Return [X, Y] of the center of cell containing provided text 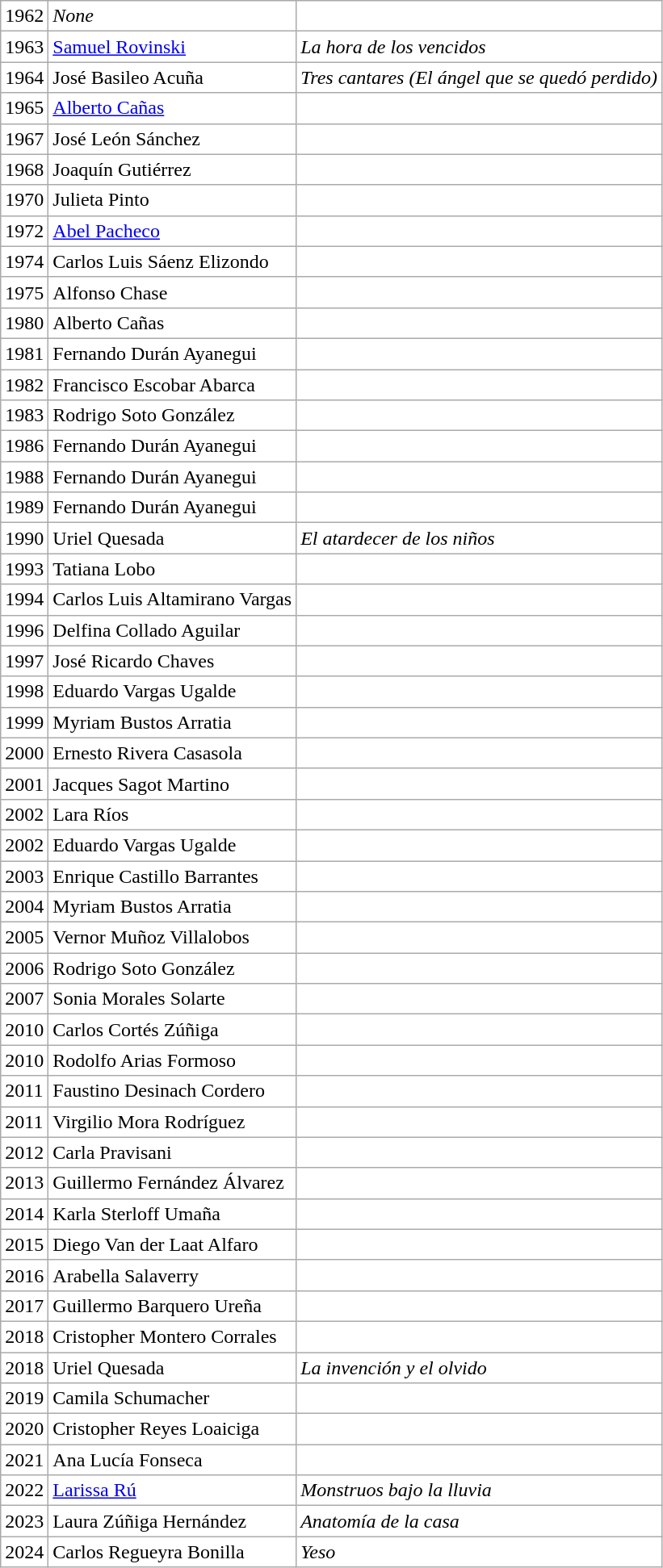
2022 [24, 1491]
1980 [24, 323]
Jacques Sagot Martino [173, 784]
2000 [24, 753]
Faustino Desinach Cordero [173, 1091]
1963 [24, 47]
1970 [24, 200]
1975 [24, 292]
José Basileo Acuña [173, 77]
2001 [24, 784]
1999 [24, 722]
Ana Lucía Fonseca [173, 1460]
Francisco Escobar Abarca [173, 385]
Diego Van der Laat Alfaro [173, 1244]
1964 [24, 77]
None [173, 16]
2021 [24, 1460]
Camila Schumacher [173, 1399]
Rodolfo Arias Formoso [173, 1060]
Cristopher Reyes Loaiciga [173, 1429]
1988 [24, 477]
Abel Pacheco [173, 231]
Carlos Cortés Zúñiga [173, 1030]
Karla Sterloff Umaña [173, 1214]
2003 [24, 876]
Cristopher Montero Corrales [173, 1336]
Ernesto Rivera Casasola [173, 753]
Arabella Salaverry [173, 1275]
2020 [24, 1429]
La invención y el olvido [480, 1368]
José León Sánchez [173, 139]
1965 [24, 108]
2016 [24, 1275]
2017 [24, 1306]
Alfonso Chase [173, 292]
2006 [24, 968]
Carlos Luis Sáenz Elizondo [173, 261]
2024 [24, 1552]
Julieta Pinto [173, 200]
La hora de los vencidos [480, 47]
Guillermo Barquero Ureña [173, 1306]
1983 [24, 416]
1994 [24, 600]
Yeso [480, 1552]
2013 [24, 1183]
Laura Zúñiga Hernández [173, 1521]
José Ricardo Chaves [173, 661]
1996 [24, 630]
1997 [24, 661]
2019 [24, 1399]
Enrique Castillo Barrantes [173, 876]
Tres cantares (El ángel que se quedó perdido) [480, 77]
Carlos Luis Altamirano Vargas [173, 600]
Samuel Rovinski [173, 47]
Vernor Muñoz Villalobos [173, 938]
1981 [24, 353]
Delfina Collado Aguilar [173, 630]
Tatiana Lobo [173, 569]
1986 [24, 446]
2012 [24, 1152]
Sonia Morales Solarte [173, 999]
Virgilio Mora Rodríguez [173, 1122]
2005 [24, 938]
2014 [24, 1214]
1967 [24, 139]
1998 [24, 692]
Joaquín Gutiérrez [173, 169]
Anatomía de la casa [480, 1521]
Carla Pravisani [173, 1152]
2004 [24, 907]
Lara Ríos [173, 814]
1962 [24, 16]
1982 [24, 385]
Carlos Regueyra Bonilla [173, 1552]
Larissa Rú [173, 1491]
2023 [24, 1521]
1989 [24, 508]
1968 [24, 169]
El atardecer de los niños [480, 538]
1993 [24, 569]
1990 [24, 538]
2015 [24, 1244]
1972 [24, 231]
Guillermo Fernández Álvarez [173, 1183]
1974 [24, 261]
2007 [24, 999]
Monstruos bajo la lluvia [480, 1491]
